Identify which cell holds the provided text, then report its [X, Y] central coordinate. 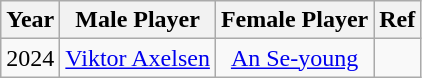
Female Player [294, 20]
Male Player [138, 20]
An Se-young [294, 58]
Year [30, 20]
Ref [398, 20]
2024 [30, 58]
Viktor Axelsen [138, 58]
